Pinpoint the cell where the given text exists, returning its [X, Y] midpoint coordinate. 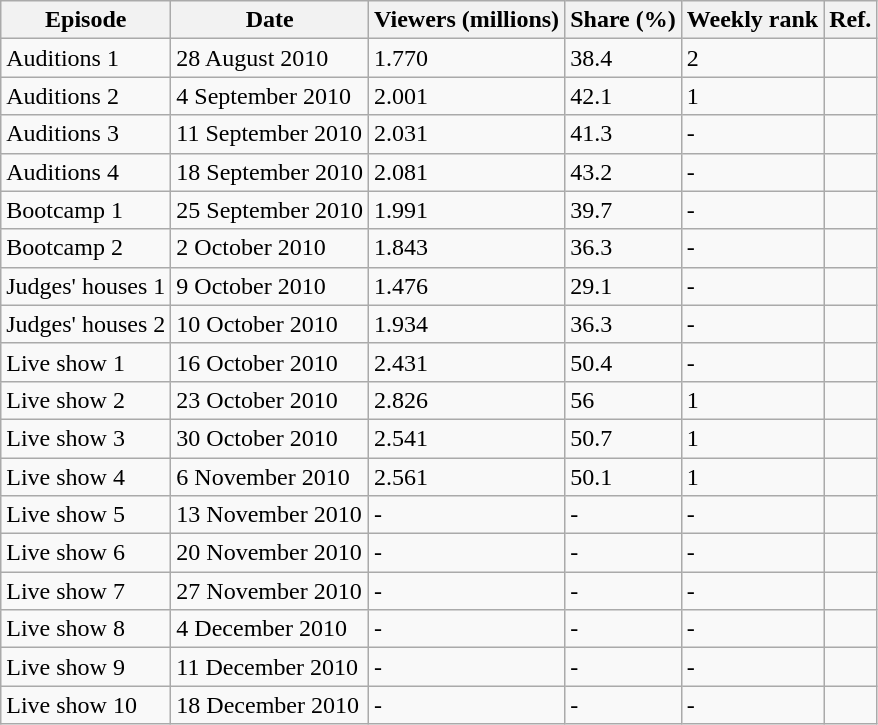
Bootcamp 1 [86, 210]
27 November 2010 [270, 591]
11 September 2010 [270, 134]
28 August 2010 [270, 58]
Judges' houses 2 [86, 324]
Weekly rank [752, 20]
Live show 8 [86, 629]
Live show 10 [86, 705]
18 December 2010 [270, 705]
Auditions 1 [86, 58]
23 October 2010 [270, 400]
1.770 [467, 58]
20 November 2010 [270, 553]
50.4 [624, 362]
6 November 2010 [270, 477]
56 [624, 400]
2.081 [467, 172]
1.476 [467, 286]
1.934 [467, 324]
29.1 [624, 286]
Live show 7 [86, 591]
2.001 [467, 96]
2.031 [467, 134]
Episode [86, 20]
2.826 [467, 400]
Live show 9 [86, 667]
50.7 [624, 438]
4 September 2010 [270, 96]
Live show 5 [86, 515]
1.991 [467, 210]
Viewers (millions) [467, 20]
25 September 2010 [270, 210]
Auditions 4 [86, 172]
38.4 [624, 58]
2.431 [467, 362]
Auditions 2 [86, 96]
Share (%) [624, 20]
39.7 [624, 210]
43.2 [624, 172]
Bootcamp 2 [86, 248]
1.843 [467, 248]
16 October 2010 [270, 362]
18 September 2010 [270, 172]
13 November 2010 [270, 515]
41.3 [624, 134]
Live show 6 [86, 553]
30 October 2010 [270, 438]
Live show 4 [86, 477]
Live show 1 [86, 362]
Live show 3 [86, 438]
10 October 2010 [270, 324]
Date [270, 20]
4 December 2010 [270, 629]
2.561 [467, 477]
2 October 2010 [270, 248]
9 October 2010 [270, 286]
42.1 [624, 96]
Live show 2 [86, 400]
2.541 [467, 438]
Auditions 3 [86, 134]
Ref. [850, 20]
Judges' houses 1 [86, 286]
50.1 [624, 477]
11 December 2010 [270, 667]
2 [752, 58]
